Pinpoint the cell where the given text exists, returning its (X, Y) midpoint coordinate. 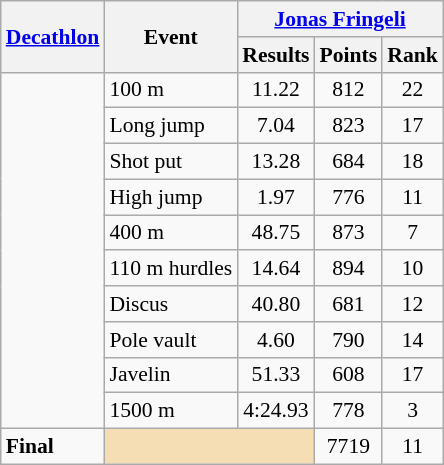
Discus (170, 304)
Long jump (170, 126)
Shot put (170, 162)
1.97 (276, 197)
684 (349, 162)
Decathlon (53, 36)
High jump (170, 197)
681 (349, 304)
100 m (170, 90)
110 m hurdles (170, 269)
51.33 (276, 375)
4.60 (276, 340)
14.64 (276, 269)
778 (349, 411)
823 (349, 126)
812 (349, 90)
18 (412, 162)
Rank (412, 55)
608 (349, 375)
400 m (170, 233)
Jonas Fringeli (340, 19)
7719 (349, 447)
3 (412, 411)
894 (349, 269)
Points (349, 55)
11.22 (276, 90)
48.75 (276, 233)
14 (412, 340)
7 (412, 233)
1500 m (170, 411)
Results (276, 55)
790 (349, 340)
Javelin (170, 375)
Final (53, 447)
12 (412, 304)
13.28 (276, 162)
4:24.93 (276, 411)
Event (170, 36)
10 (412, 269)
873 (349, 233)
7.04 (276, 126)
776 (349, 197)
Pole vault (170, 340)
22 (412, 90)
40.80 (276, 304)
